Return the (x, y) coordinate for the center point of the cell that contains the specified text.  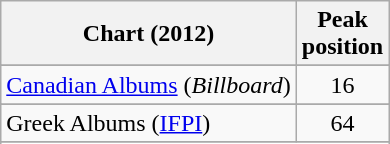
Canadian Albums (Billboard) (149, 85)
64 (342, 123)
Peakposition (342, 34)
Greek Albums (IFPI) (149, 123)
16 (342, 85)
Chart (2012) (149, 34)
